Pinpoint the cell where the given text exists, returning its (x, y) midpoint coordinate. 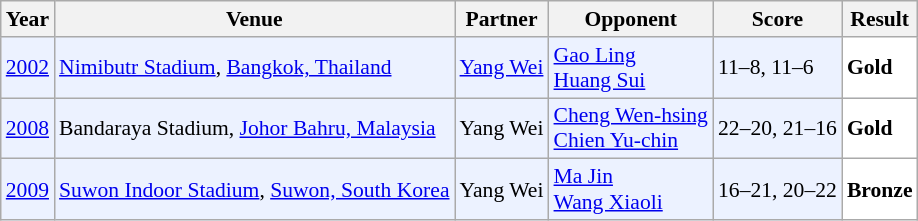
2002 (28, 68)
2009 (28, 190)
Ma Jin Wang Xiaoli (631, 190)
Suwon Indoor Stadium, Suwon, South Korea (254, 190)
Bandaraya Stadium, Johor Bahru, Malaysia (254, 128)
Cheng Wen-hsing Chien Yu-chin (631, 128)
22–20, 21–16 (778, 128)
Year (28, 19)
16–21, 20–22 (778, 190)
Bronze (880, 190)
Result (880, 19)
Nimibutr Stadium, Bangkok, Thailand (254, 68)
11–8, 11–6 (778, 68)
Score (778, 19)
Opponent (631, 19)
Gao Ling Huang Sui (631, 68)
Partner (502, 19)
2008 (28, 128)
Venue (254, 19)
